Pinpoint the cell where the given text exists, returning its (x, y) midpoint coordinate. 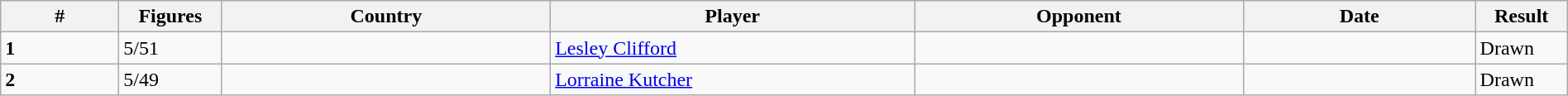
5/51 (170, 48)
2 (60, 79)
Result (1522, 17)
Opponent (1079, 17)
Country (386, 17)
Date (1360, 17)
Player (733, 17)
Lorraine Kutcher (733, 79)
5/49 (170, 79)
Lesley Clifford (733, 48)
Figures (170, 17)
# (60, 17)
1 (60, 48)
